From the cell containing the given text, extract its center point as (x, y) coordinate. 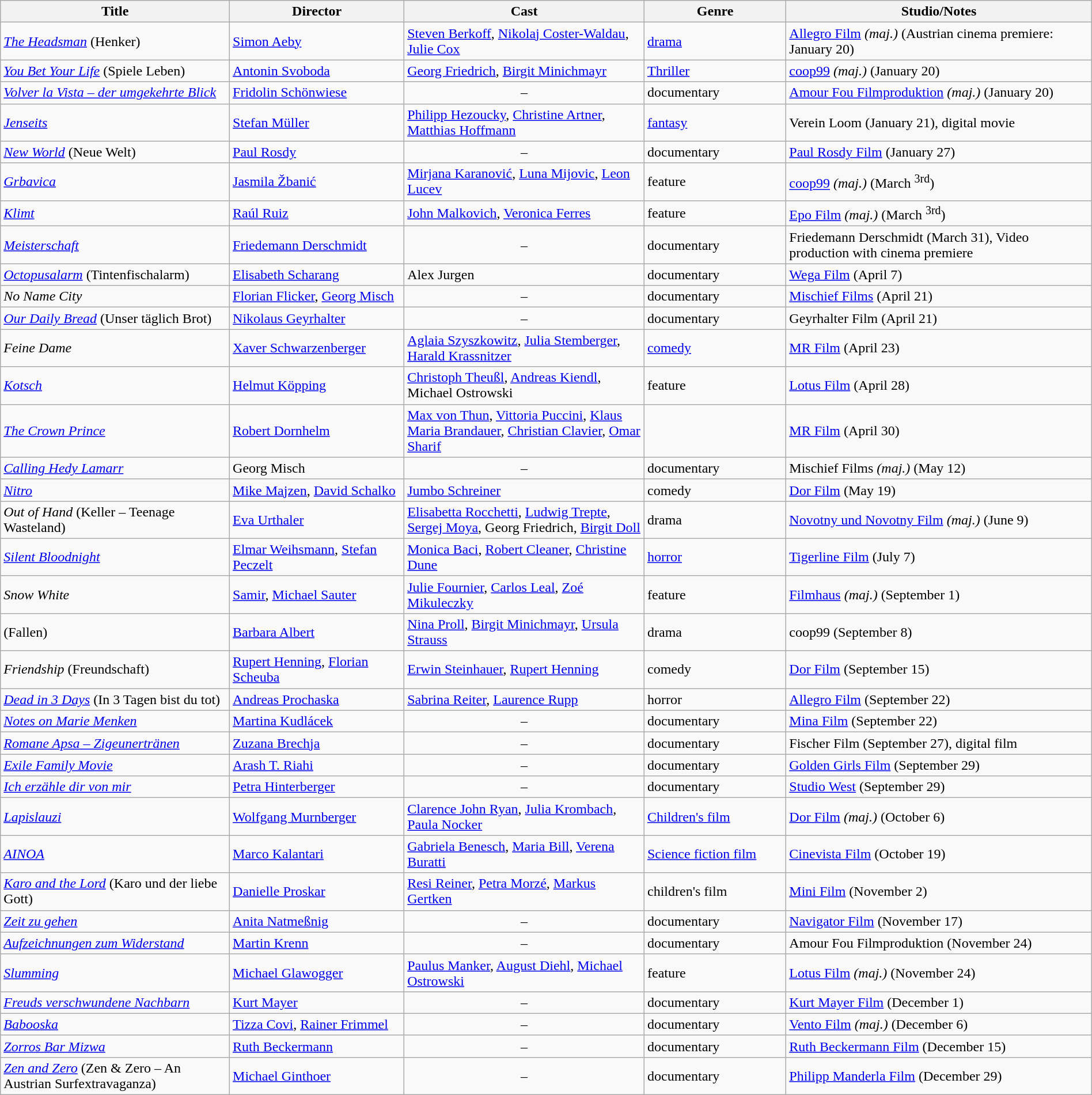
The Crown Prince (115, 431)
Slumming (115, 973)
Michael Glawogger (317, 973)
Georg Misch (317, 468)
Tizza Covi, Rainer Frimmel (317, 1024)
Elisabetta Rocchetti, Ludwig Trepte, Sergej Moya, Georg Friedrich, Birgit Doll (524, 519)
MR Film (April 23) (939, 348)
Philipp Hezoucky, Christine Artner, Matthias Hoffmann (524, 122)
Michael Ginthoer (317, 1075)
Verein Loom (January 21), digital movie (939, 122)
children's film (715, 891)
Samir, Michael Sauter (317, 594)
Title (115, 12)
No Name City (115, 296)
Novotny und Novotny Film (maj.) (June 9) (939, 519)
Xaver Schwarzenberger (317, 348)
Meisterschaft (115, 245)
Silent Bloodnight (115, 557)
Friendship (Freundschaft) (115, 670)
Friedemann Derschmidt (317, 245)
Barbara Albert (317, 632)
Philipp Manderla Film (December 29) (939, 1075)
Nitro (115, 490)
Paul Rosdy Film (January 27) (939, 152)
Wega Film (April 7) (939, 275)
Aufzeichnungen zum Widerstand (115, 943)
Allegro Film (September 22) (939, 699)
Zen and Zero (Zen & Zero – An Austrian Surfextravaganza) (115, 1075)
Lotus Film (April 28) (939, 386)
coop99 (September 8) (939, 632)
Filmhaus (maj.) (September 1) (939, 594)
Dor Film (September 15) (939, 670)
Dor Film (May 19) (939, 490)
Ruth Beckermann Film (December 15) (939, 1046)
Monica Baci, Robert Cleaner, Christine Dune (524, 557)
Vento Film (maj.) (December 6) (939, 1024)
Lapislauzi (115, 816)
Elmar Weihsmann, Stefan Peczelt (317, 557)
Studio/Notes (939, 12)
Andreas Prochaska (317, 699)
Grbavica (115, 182)
Fridolin Schönwiese (317, 93)
Notes on Marie Menken (115, 721)
Thriller (715, 71)
Zorros Bar Mizwa (115, 1046)
Nikolaus Geyrhalter (317, 318)
Christoph Theußl, Andreas Kiendl, Michael Ostrowski (524, 386)
Rupert Henning, Florian Scheuba (317, 670)
Arash T. Riahi (317, 765)
Julie Fournier, Carlos Leal, Zoé Mikuleczky (524, 594)
Studio West (September 29) (939, 787)
Navigator Film (November 17) (939, 921)
Babooska (115, 1024)
Eva Urthaler (317, 519)
Geyrhalter Film (April 21) (939, 318)
Mina Film (September 22) (939, 721)
Mischief Films (April 21) (939, 296)
John Malkovich, Veronica Ferres (524, 213)
Raúl Ruiz (317, 213)
(Fallen) (115, 632)
The Headsman (Henker) (115, 41)
Aglaia Szyszkowitz, Julia Stemberger, Harald Krassnitzer (524, 348)
Allegro Film (maj.) (Austrian cinema premiere: January 20) (939, 41)
Our Daily Bread (Unser täglich Brot) (115, 318)
Director (317, 12)
Cast (524, 12)
Mirjana Karanović, Luna Mijovic, Leon Lucev (524, 182)
Snow White (115, 594)
Nina Proll, Birgit Minichmayr, Ursula Strauss (524, 632)
Mini Film (November 2) (939, 891)
Freuds verschwundene Nachbarn (115, 1002)
Florian Flicker, Georg Misch (317, 296)
New World (Neue Welt) (115, 152)
Mischief Films (maj.) (May 12) (939, 468)
Volver la Vista – der umgekehrte Blick (115, 93)
Helmut Köpping (317, 386)
Jumbo Schreiner (524, 490)
Cinevista Film (October 19) (939, 854)
Tigerline Film (July 7) (939, 557)
coop99 (maj.) (January 20) (939, 71)
Danielle Proskar (317, 891)
Jenseits (115, 122)
Genre (715, 12)
fantasy (715, 122)
Calling Hedy Lamarr (115, 468)
Resi Reiner, Petra Morzé, Markus Gertken (524, 891)
Zeit zu gehen (115, 921)
Sabrina Reiter, Laurence Rupp (524, 699)
Petra Hinterberger (317, 787)
Children's film (715, 816)
Zuzana Brechja (317, 743)
Paulus Manker, August Diehl, Michael Ostrowski (524, 973)
Golden Girls Film (September 29) (939, 765)
Georg Friedrich, Birgit Minichmayr (524, 71)
Ruth Beckermann (317, 1046)
Dor Film (maj.) (October 6) (939, 816)
Epo Film (maj.) (March 3rd) (939, 213)
Dead in 3 Days (In 3 Tagen bist du tot) (115, 699)
Karo and the Lord (Karo und der liebe Gott) (115, 891)
Elisabeth Scharang (317, 275)
Science fiction film (715, 854)
Kotsch (115, 386)
Lotus Film (maj.) (November 24) (939, 973)
Antonin Svoboda (317, 71)
Fischer Film (September 27), digital film (939, 743)
Erwin Steinhauer, Rupert Henning (524, 670)
Anita Natmeßnig (317, 921)
Robert Dornhelm (317, 431)
Ich erzähle dir von mir (115, 787)
Amour Fou Filmproduktion (maj.) (January 20) (939, 93)
Romane Apsa – Zigeunertränen (115, 743)
Amour Fou Filmproduktion (November 24) (939, 943)
Mike Majzen, David Schalko (317, 490)
coop99 (maj.) (March 3rd) (939, 182)
Octopusalarm (Tintenfischalarm) (115, 275)
Out of Hand (Keller – Teenage Wasteland) (115, 519)
Friedemann Derschmidt (March 31), Video production with cinema premiere (939, 245)
Kurt Mayer Film (December 1) (939, 1002)
Stefan Müller (317, 122)
Clarence John Ryan, Julia Krombach, Paula Nocker (524, 816)
Max von Thun, Vittoria Puccini, Klaus Maria Brandauer, Christian Clavier, Omar Sharif (524, 431)
Wolfgang Murnberger (317, 816)
Exile Family Movie (115, 765)
Feine Dame (115, 348)
Paul Rosdy (317, 152)
MR Film (April 30) (939, 431)
Kurt Mayer (317, 1002)
Simon Aeby (317, 41)
You Bet Your Life (Spiele Leben) (115, 71)
Steven Berkoff, Nikolaj Coster-Waldau, Julie Cox (524, 41)
Klimt (115, 213)
Alex Jurgen (524, 275)
AINOA (115, 854)
Martin Krenn (317, 943)
Jasmila Žbanić (317, 182)
Martina Kudlácek (317, 721)
Marco Kalantari (317, 854)
Gabriela Benesch, Maria Bill, Verena Buratti (524, 854)
